Provide the (X, Y) coordinate of the cell's center where the given text is located.  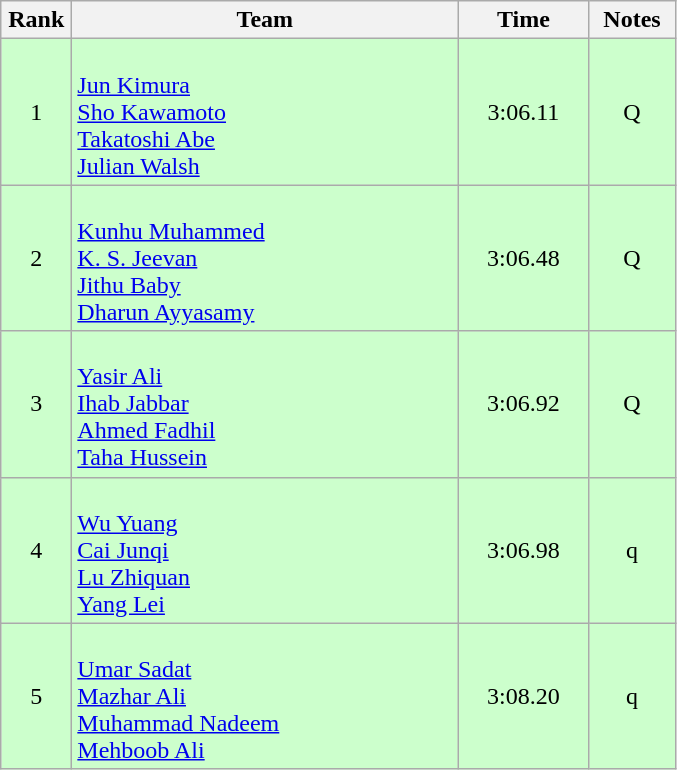
Wu YuangCai JunqiLu ZhiquanYang Lei (265, 550)
2 (36, 258)
Umar SadatMazhar AliMuhammad NadeemMehboob Ali (265, 696)
4 (36, 550)
Rank (36, 20)
3 (36, 404)
3:08.20 (524, 696)
1 (36, 112)
Yasir AliIhab JabbarAhmed FadhilTaha Hussein (265, 404)
Kunhu MuhammedK. S. JeevanJithu BabyDharun Ayyasamy (265, 258)
Jun KimuraSho KawamotoTakatoshi AbeJulian Walsh (265, 112)
3:06.98 (524, 550)
Team (265, 20)
3:06.92 (524, 404)
5 (36, 696)
3:06.11 (524, 112)
Notes (632, 20)
3:06.48 (524, 258)
Time (524, 20)
